Provide the (x, y) coordinate of the cell's center where the given text is located.  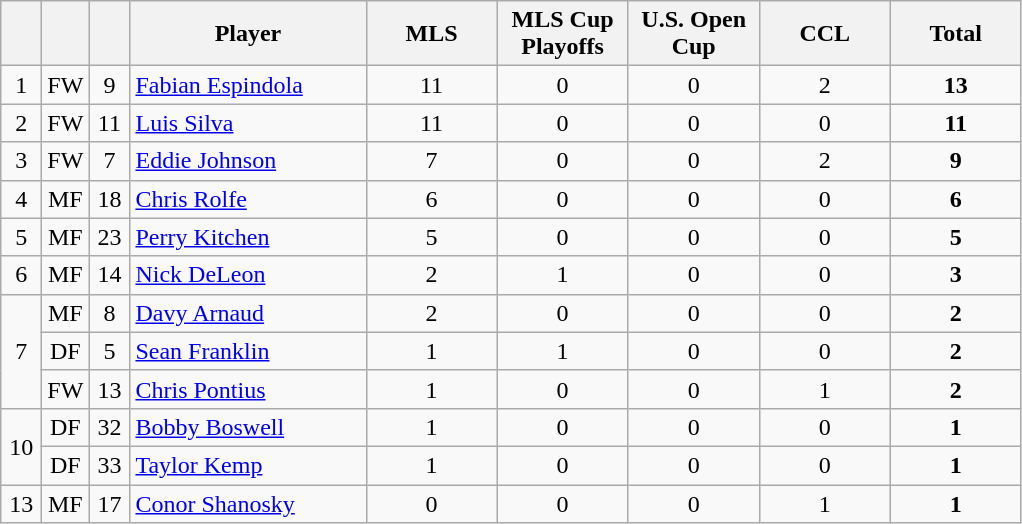
10 (22, 446)
Davy Arnaud (248, 313)
32 (110, 427)
23 (110, 237)
14 (110, 275)
Total (956, 34)
33 (110, 465)
Luis Silva (248, 123)
MLS (432, 34)
Conor Shanosky (248, 503)
CCL (824, 34)
MLS Cup Playoffs (562, 34)
Chris Rolfe (248, 199)
Perry Kitchen (248, 237)
18 (110, 199)
17 (110, 503)
Eddie Johnson (248, 161)
Chris Pontius (248, 389)
U.S. Open Cup (694, 34)
Nick DeLeon (248, 275)
Bobby Boswell (248, 427)
Sean Franklin (248, 351)
8 (110, 313)
Fabian Espindola (248, 85)
Player (248, 34)
Taylor Kemp (248, 465)
4 (22, 199)
